Detect which cell encompasses the target text, then output its (x, y) center coordinate. 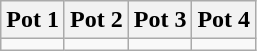
Pot 3 (160, 20)
Pot 4 (224, 20)
Pot 2 (96, 20)
Pot 1 (33, 20)
